Search for the cell housing the specified text and yield its [x, y] center coordinate. 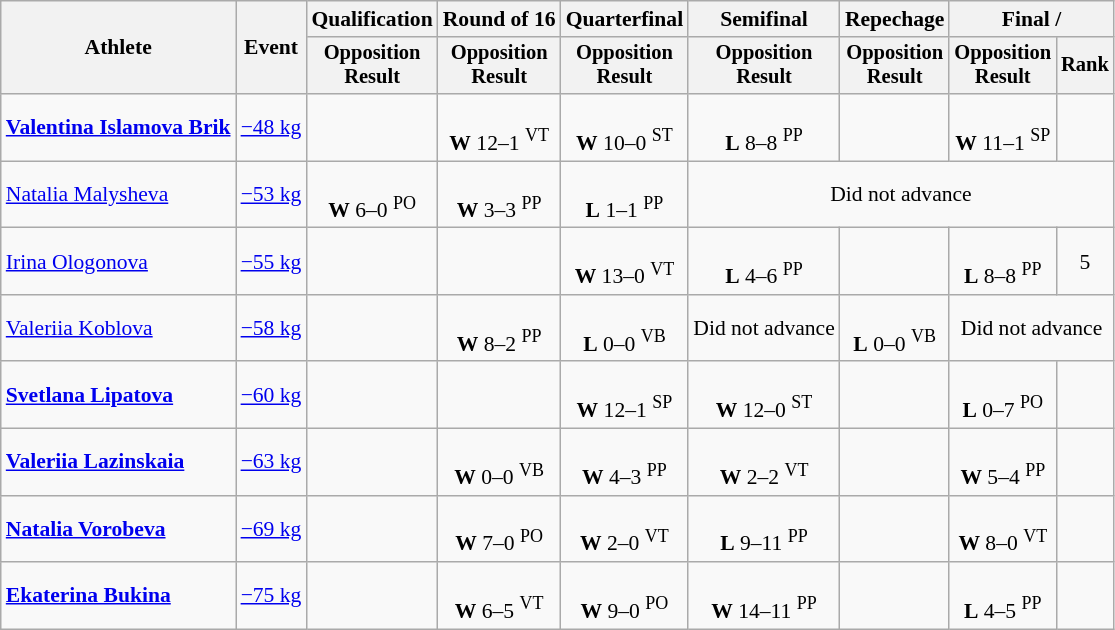
−48 kg [272, 128]
Valeriia Koblova [118, 328]
Round of 16 [500, 19]
Quarterfinal [625, 19]
−63 kg [272, 462]
L 4–5 PP [1002, 596]
Ekaterina Bukina [118, 596]
W 3–3 PP [500, 194]
W 2–0 VT [625, 528]
Athlete [118, 48]
Valeriia Lazinskaia [118, 462]
L 9–11 PP [764, 528]
−58 kg [272, 328]
L 4–6 PP [764, 262]
−75 kg [272, 596]
W 10–0 ST [625, 128]
Semifinal [764, 19]
W 4–3 PP [625, 462]
W 0–0 VB [500, 462]
W 8–0 VT [1002, 528]
−53 kg [272, 194]
−55 kg [272, 262]
W 5–4 PP [1002, 462]
Valentina Islamova Brik [118, 128]
W 12–0 ST [764, 396]
Natalia Malysheva [118, 194]
−69 kg [272, 528]
L 0–7 PO [1002, 396]
W 8–2 PP [500, 328]
Final / [1031, 19]
Event [272, 48]
W 12–1 SP [625, 396]
W 9–0 PO [625, 596]
5 [1085, 262]
W 7–0 PO [500, 528]
W 11–1 SP [1002, 128]
W 2–2 VT [764, 462]
W 6–0 PO [372, 194]
Repechage [895, 19]
W 13–0 VT [625, 262]
Natalia Vorobeva [118, 528]
Svetlana Lipatova [118, 396]
Rank [1085, 66]
Irina Ologonova [118, 262]
L 1–1 PP [625, 194]
Qualification [372, 19]
−60 kg [272, 396]
W 6–5 VT [500, 596]
W 14–11 PP [764, 596]
W 12–1 VT [500, 128]
